Extract the [X, Y] coordinate from the center of the cell holding the provided text.  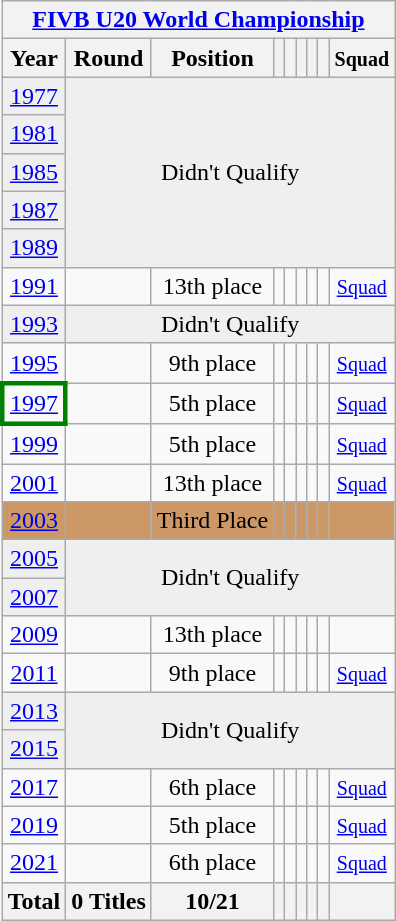
1991 [34, 286]
2001 [34, 483]
Third Place [212, 521]
1995 [34, 363]
0 Titles [109, 901]
2005 [34, 559]
2003 [34, 521]
1987 [34, 210]
FIVB U20 World Championship [198, 20]
1981 [34, 134]
1999 [34, 444]
Position [212, 58]
2009 [34, 635]
1993 [34, 324]
1997 [34, 404]
2021 [34, 863]
2019 [34, 825]
Round [109, 58]
2017 [34, 787]
10/21 [212, 901]
2013 [34, 711]
Total [34, 901]
2007 [34, 597]
2015 [34, 749]
2011 [34, 673]
1985 [34, 172]
1977 [34, 96]
Year [34, 58]
1989 [34, 248]
